Extract the (x, y) coordinate from the center of the cell holding the provided text.  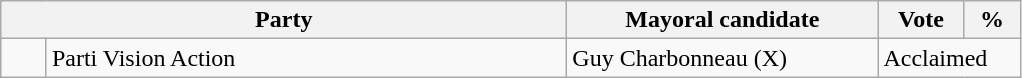
Mayoral candidate (722, 20)
Party (284, 20)
% (992, 20)
Acclaimed (949, 58)
Vote (921, 20)
Parti Vision Action (306, 58)
Guy Charbonneau (X) (722, 58)
